Pinpoint the cell where the given text exists, returning its [x, y] midpoint coordinate. 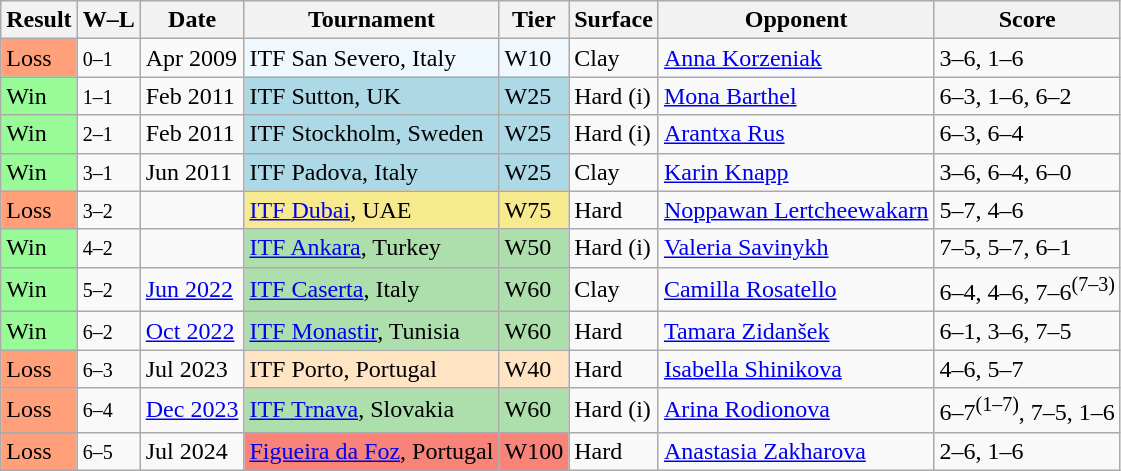
0–1 [108, 58]
Jun 2011 [192, 172]
6–3, 6–4 [1027, 134]
Tournament [372, 20]
Isabella Shinikova [796, 369]
6–1, 3–6, 7–5 [1027, 331]
Mona Barthel [796, 96]
Tier [534, 20]
Arina Rodionova [796, 410]
ITF Stockholm, Sweden [372, 134]
Surface [614, 20]
ITF Monastir, Tunisia [372, 331]
ITF Ankara, Turkey [372, 248]
Date [192, 20]
W–L [108, 20]
Dec 2023 [192, 410]
6–2 [108, 331]
6–3, 1–6, 6–2 [1027, 96]
3–6, 6–4, 6–0 [1027, 172]
Karin Knapp [796, 172]
ITF Dubai, UAE [372, 210]
3–6, 1–6 [1027, 58]
6–7(1–7), 7–5, 1–6 [1027, 410]
Noppawan Lertcheewakarn [796, 210]
6–3 [108, 369]
W10 [534, 58]
1–1 [108, 96]
Anna Korzeniak [796, 58]
5–7, 4–6 [1027, 210]
Opponent [796, 20]
7–5, 5–7, 6–1 [1027, 248]
Tamara Zidanšek [796, 331]
ITF Caserta, Italy [372, 290]
6–5 [108, 451]
Score [1027, 20]
2–6, 1–6 [1027, 451]
5–2 [108, 290]
4–6, 5–7 [1027, 369]
W50 [534, 248]
4–2 [108, 248]
Jul 2024 [192, 451]
ITF Trnava, Slovakia [372, 410]
3–1 [108, 172]
W75 [534, 210]
Jun 2022 [192, 290]
Anastasia Zakharova [796, 451]
Figueira da Foz, Portugal [372, 451]
Arantxa Rus [796, 134]
ITF Padova, Italy [372, 172]
Camilla Rosatello [796, 290]
6–4, 4–6, 7–6(7–3) [1027, 290]
ITF Porto, Portugal [372, 369]
Oct 2022 [192, 331]
ITF San Severo, Italy [372, 58]
3–2 [108, 210]
Valeria Savinykh [796, 248]
Apr 2009 [192, 58]
2–1 [108, 134]
W100 [534, 451]
Result [39, 20]
W40 [534, 369]
ITF Sutton, UK [372, 96]
Jul 2023 [192, 369]
6–4 [108, 410]
